Locate the cell with the specified text and output its (x, y) center coordinate. 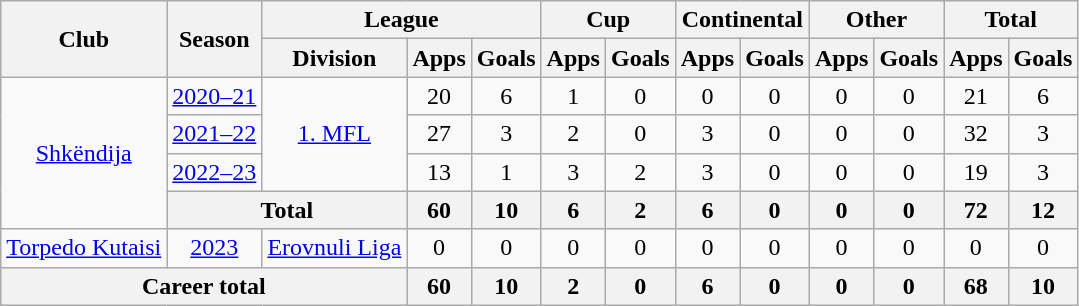
Continental (742, 20)
2023 (214, 248)
Shkëndija (84, 153)
12 (1043, 210)
League (402, 20)
2022–23 (214, 172)
68 (976, 286)
Torpedo Kutaisi (84, 248)
2020–21 (214, 96)
20 (439, 96)
32 (976, 134)
Career total (204, 286)
Club (84, 39)
21 (976, 96)
Other (876, 20)
1. MFL (334, 134)
Season (214, 39)
Erovnuli Liga (334, 248)
27 (439, 134)
72 (976, 210)
19 (976, 172)
Cup (608, 20)
Division (334, 58)
2021–22 (214, 134)
13 (439, 172)
